Detect which cell encompasses the target text, then output its [X, Y] center coordinate. 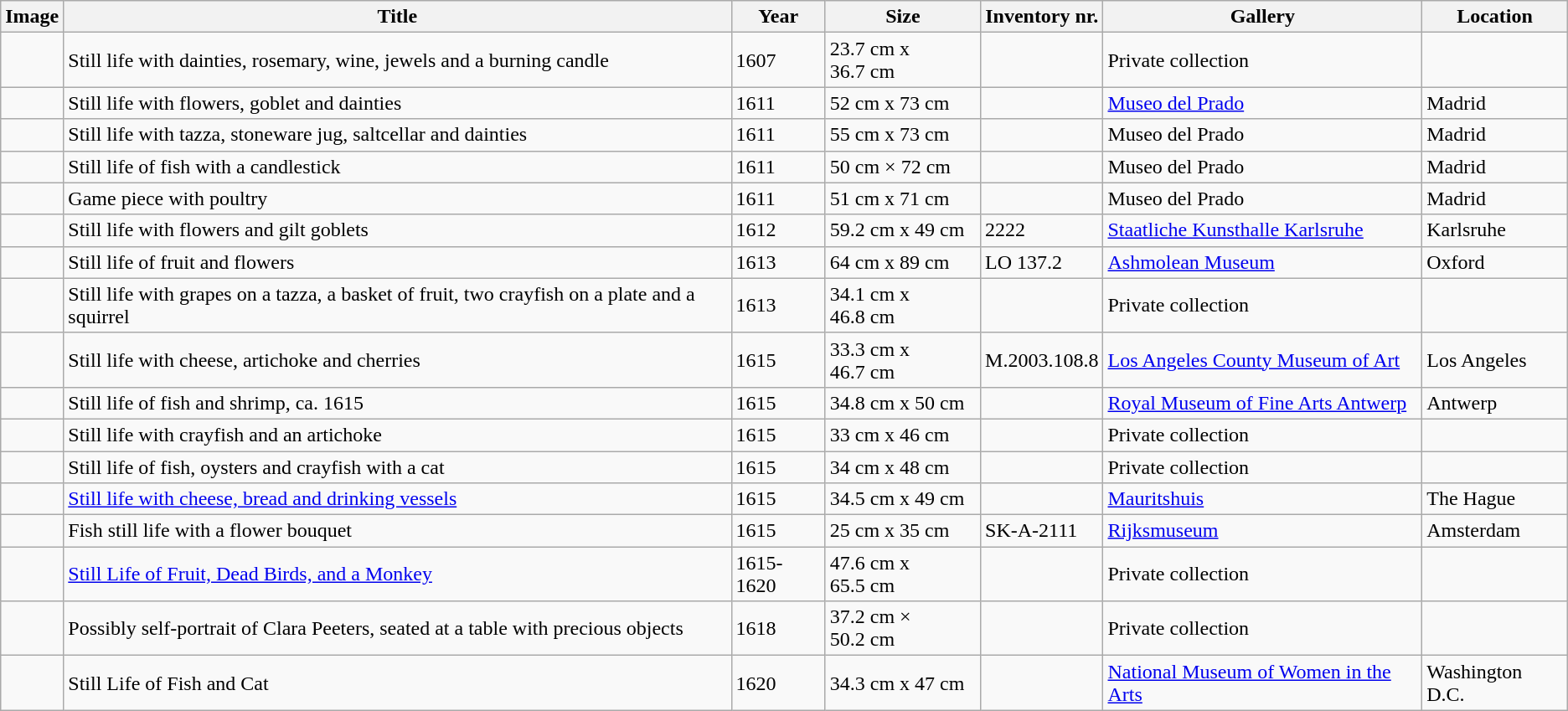
Still life with flowers and gilt goblets [397, 230]
34.3 cm x 47 cm [903, 683]
1615-1620 [778, 574]
Still life with dainties, rosemary, wine, jewels and a burning candle [397, 60]
33 cm x 46 cm [903, 435]
Still Life of Fish and Cat [397, 683]
Still Life of Fruit, Dead Birds, and a Monkey [397, 574]
Still life with crayfish and an artichoke [397, 435]
47.6 cm x 65.5 cm [903, 574]
Antwerp [1495, 403]
Still life of fish with a candlestick [397, 167]
1618 [778, 628]
Los Angeles [1495, 360]
Still life with cheese, bread and drinking vessels [397, 499]
Still life of fruit and flowers [397, 262]
SK-A-2111 [1042, 531]
Rijksmuseum [1263, 531]
1612 [778, 230]
Oxford [1495, 262]
The Hague [1495, 499]
Possibly self-portrait of Clara Peeters, seated at a table with precious objects [397, 628]
Year [778, 17]
Game piece with poultry [397, 198]
Still life with grapes on a tazza, a basket of fruit, two crayfish on a plate and a squirrel [397, 305]
Still life with cheese, artichoke and cherries [397, 360]
25 cm x 35 cm [903, 531]
Still life with flowers, goblet and dainties [397, 103]
Karlsruhe [1495, 230]
Fish still life with a flower bouquet [397, 531]
M.2003.108.8 [1042, 360]
Inventory nr. [1042, 17]
23.7 cm x 36.7 cm [903, 60]
Royal Museum of Fine Arts Antwerp [1263, 403]
Still life with tazza, stoneware jug, saltcellar and dainties [397, 135]
Washington D.C. [1495, 683]
Amsterdam [1495, 531]
Image [32, 17]
33.3 cm x 46.7 cm [903, 360]
55 cm x 73 cm [903, 135]
National Museum of Women in the Arts [1263, 683]
34.5 cm x 49 cm [903, 499]
Staatliche Kunsthalle Karlsruhe [1263, 230]
Still life of fish and shrimp, ca. 1615 [397, 403]
50 cm × 72 cm [903, 167]
64 cm x 89 cm [903, 262]
51 cm x 71 cm [903, 198]
LO 137.2 [1042, 262]
Still life of fish, oysters and crayfish with a cat [397, 466]
Size [903, 17]
52 cm x 73 cm [903, 103]
34 cm x 48 cm [903, 466]
34.8 cm x 50 cm [903, 403]
2222 [1042, 230]
34.1 cm x 46.8 cm [903, 305]
Location [1495, 17]
Mauritshuis [1263, 499]
1620 [778, 683]
Title [397, 17]
Los Angeles County Museum of Art [1263, 360]
Gallery [1263, 17]
Ashmolean Museum [1263, 262]
1607 [778, 60]
37.2 cm × 50.2 cm [903, 628]
59.2 cm x 49 cm [903, 230]
